Return the (X, Y) coordinate for the center point of the cell that contains the specified text.  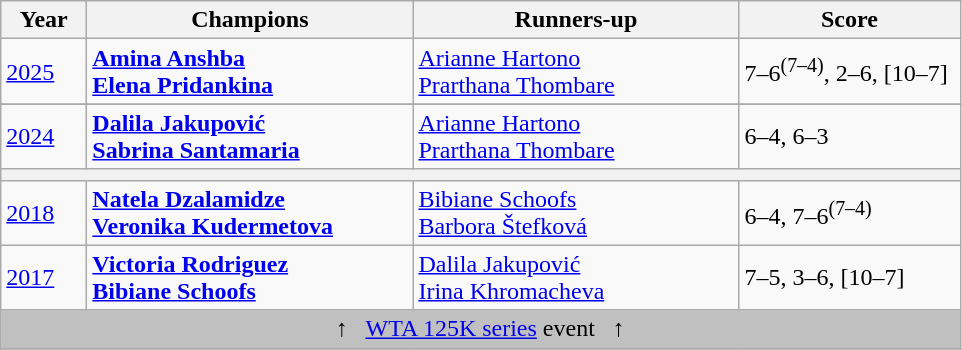
Victoria Rodriguez Bibiane Schoofs (250, 278)
7–6(7–4), 2–6, [10–7] (850, 72)
Year (44, 20)
Dalila Jakupović Irina Khromacheva (576, 278)
6–4, 7–6(7–4) (850, 212)
Score (850, 20)
2025 (44, 72)
Bibiane Schoofs Barbora Štefková (576, 212)
2017 (44, 278)
6–4, 6–3 (850, 136)
2018 (44, 212)
7–5, 3–6, [10–7] (850, 278)
Natela Dzalamidze Veronika Kudermetova (250, 212)
Runners-up (576, 20)
↑ WTA 125K series event ↑ (480, 329)
Dalila Jakupović Sabrina Santamaria (250, 136)
2024 (44, 136)
Amina Anshba Elena Pridankina (250, 72)
Champions (250, 20)
